Pinpoint the cell where the given text exists, returning its (x, y) midpoint coordinate. 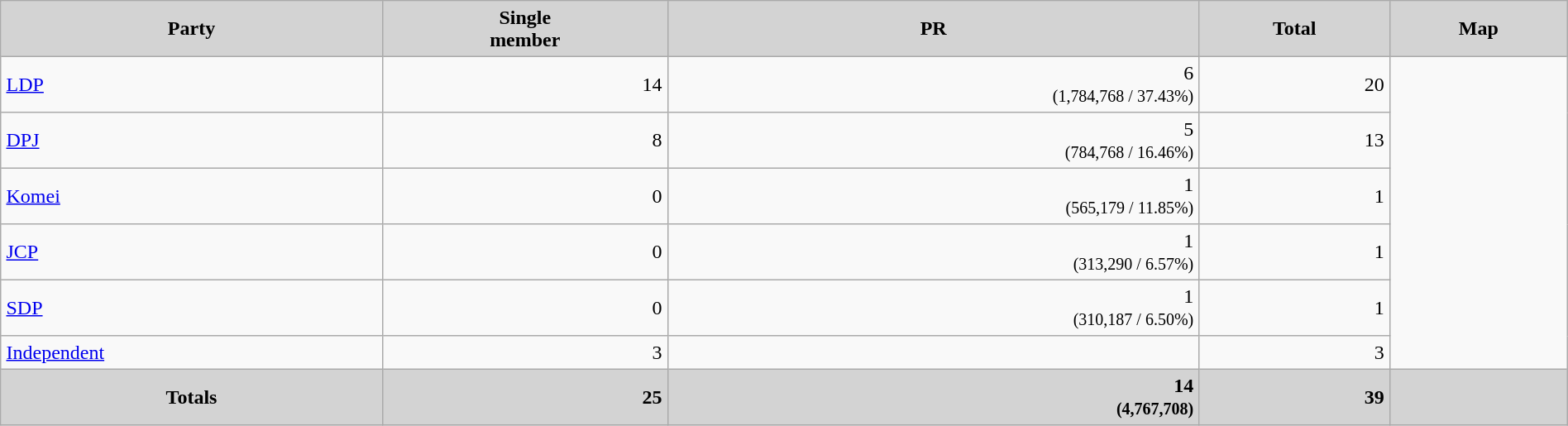
1(313,290 / 6.57%) (933, 252)
25 (524, 397)
Singlemember (524, 29)
Total (1294, 29)
14 (524, 84)
39 (1294, 397)
Party (192, 29)
1(310,187 / 6.50%) (933, 308)
DPJ (192, 141)
8 (524, 141)
20 (1294, 84)
Map (1479, 29)
5(784,768 / 16.46%) (933, 141)
SDP (192, 308)
Totals (192, 397)
6(1,784,768 / 37.43%) (933, 84)
LDP (192, 84)
Independent (192, 352)
JCP (192, 252)
Komei (192, 196)
PR (933, 29)
14(4,767,708) (933, 397)
13 (1294, 141)
1(565,179 / 11.85%) (933, 196)
